Identify which cell holds the provided text, then report its (x, y) central coordinate. 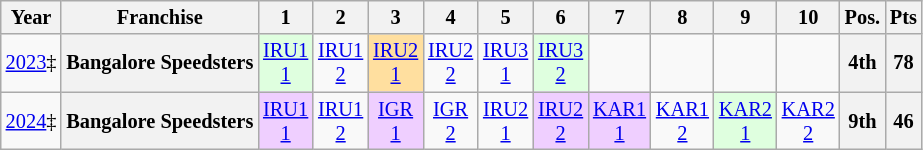
6 (560, 17)
2023‡ (32, 63)
7 (620, 17)
10 (808, 17)
78 (904, 63)
4 (450, 17)
KAR21 (746, 121)
3 (396, 17)
4th (862, 63)
9th (862, 121)
KAR11 (620, 121)
Pos. (862, 17)
IGR2 (450, 121)
Year (32, 17)
1 (286, 17)
8 (682, 17)
Pts (904, 17)
Franchise (160, 17)
9 (746, 17)
46 (904, 121)
IGR1 (396, 121)
KAR12 (682, 121)
IRU32 (560, 63)
KAR22 (808, 121)
IRU31 (506, 63)
5 (506, 17)
2024‡ (32, 121)
2 (340, 17)
